Provide the (x, y) coordinate of the cell's center where the given text is located.  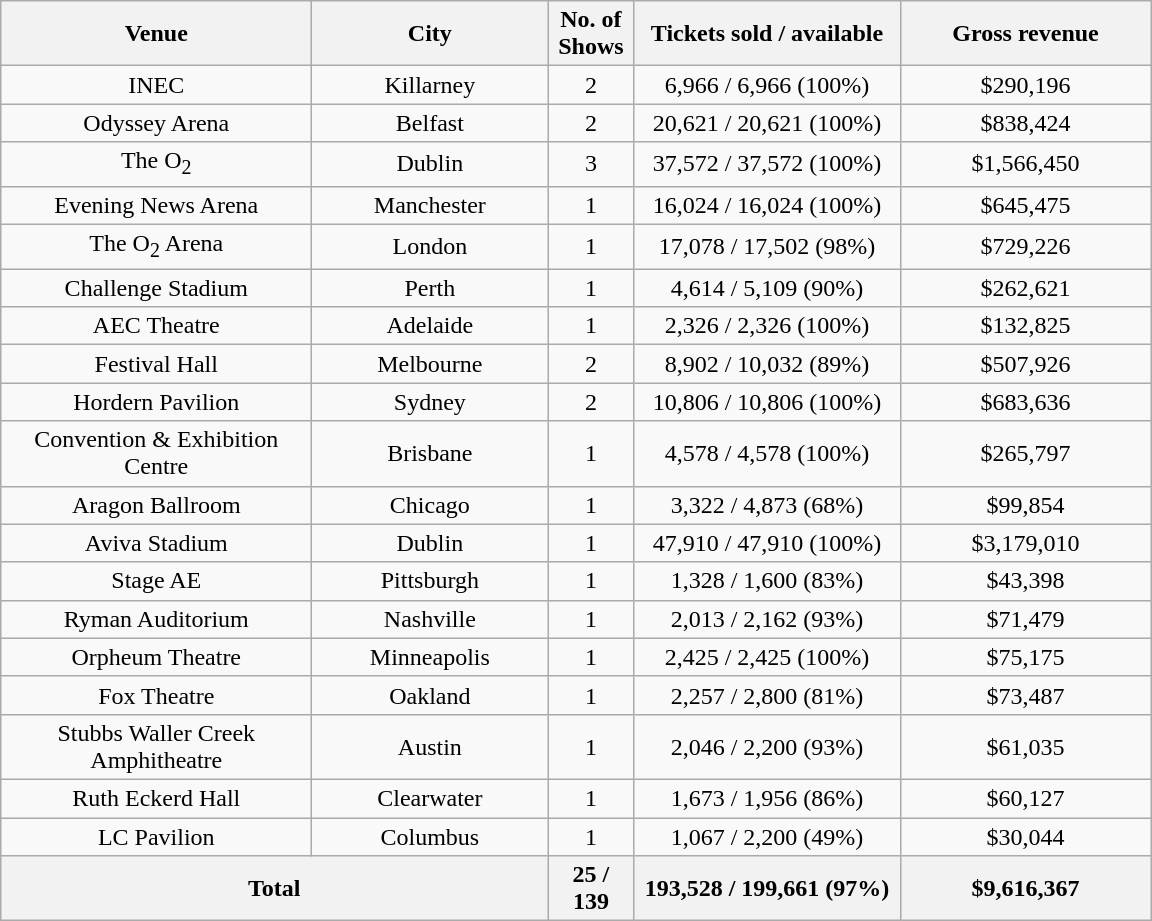
Convention & Exhibition Centre (156, 454)
37,572 / 37,572 (100%) (767, 164)
$132,825 (1026, 326)
2,257 / 2,800 (81%) (767, 695)
$1,566,450 (1026, 164)
London (430, 246)
LC Pavilion (156, 837)
Melbourne (430, 364)
$43,398 (1026, 581)
Evening News Arena (156, 205)
3,322 / 4,873 (68%) (767, 505)
$3,179,010 (1026, 543)
Orpheum Theatre (156, 657)
$73,487 (1026, 695)
$60,127 (1026, 798)
Manchester (430, 205)
47,910 / 47,910 (100%) (767, 543)
Festival Hall (156, 364)
$838,424 (1026, 123)
2,326 / 2,326 (100%) (767, 326)
Clearwater (430, 798)
20,621 / 20,621 (100%) (767, 123)
Adelaide (430, 326)
$71,479 (1026, 619)
1,328 / 1,600 (83%) (767, 581)
Venue (156, 34)
3 (591, 164)
25 / 139 (591, 888)
Nashville (430, 619)
2,046 / 2,200 (93%) (767, 746)
Aviva Stadium (156, 543)
1,067 / 2,200 (49%) (767, 837)
Belfast (430, 123)
INEC (156, 85)
10,806 / 10,806 (100%) (767, 402)
193,528 / 199,661 (97%) (767, 888)
6,966 / 6,966 (100%) (767, 85)
Fox Theatre (156, 695)
Gross revenue (1026, 34)
Challenge Stadium (156, 288)
$61,035 (1026, 746)
Odyssey Arena (156, 123)
Columbus (430, 837)
Ruth Eckerd Hall (156, 798)
Aragon Ballroom (156, 505)
Pittsburgh (430, 581)
$290,196 (1026, 85)
Brisbane (430, 454)
Sydney (430, 402)
Hordern Pavilion (156, 402)
$75,175 (1026, 657)
17,078 / 17,502 (98%) (767, 246)
$645,475 (1026, 205)
Oakland (430, 695)
$30,044 (1026, 837)
Stubbs Waller Creek Amphitheatre (156, 746)
16,024 / 16,024 (100%) (767, 205)
Killarney (430, 85)
Austin (430, 746)
4,578 / 4,578 (100%) (767, 454)
$683,636 (1026, 402)
4,614 / 5,109 (90%) (767, 288)
Total (274, 888)
The O2 (156, 164)
AEC Theatre (156, 326)
Perth (430, 288)
2,013 / 2,162 (93%) (767, 619)
City (430, 34)
$262,621 (1026, 288)
$265,797 (1026, 454)
$9,616,367 (1026, 888)
8,902 / 10,032 (89%) (767, 364)
2,425 / 2,425 (100%) (767, 657)
Chicago (430, 505)
$729,226 (1026, 246)
$99,854 (1026, 505)
No. of Shows (591, 34)
Ryman Auditorium (156, 619)
Minneapolis (430, 657)
$507,926 (1026, 364)
1,673 / 1,956 (86%) (767, 798)
The O2 Arena (156, 246)
Tickets sold / available (767, 34)
Stage AE (156, 581)
